Return [X, Y] of the center of cell containing provided text 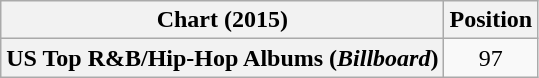
US Top R&B/Hip-Hop Albums (Billboard) [222, 58]
Chart (2015) [222, 20]
97 [491, 58]
Position [491, 20]
